Extract the (X, Y) coordinate from the center of the cell holding the provided text.  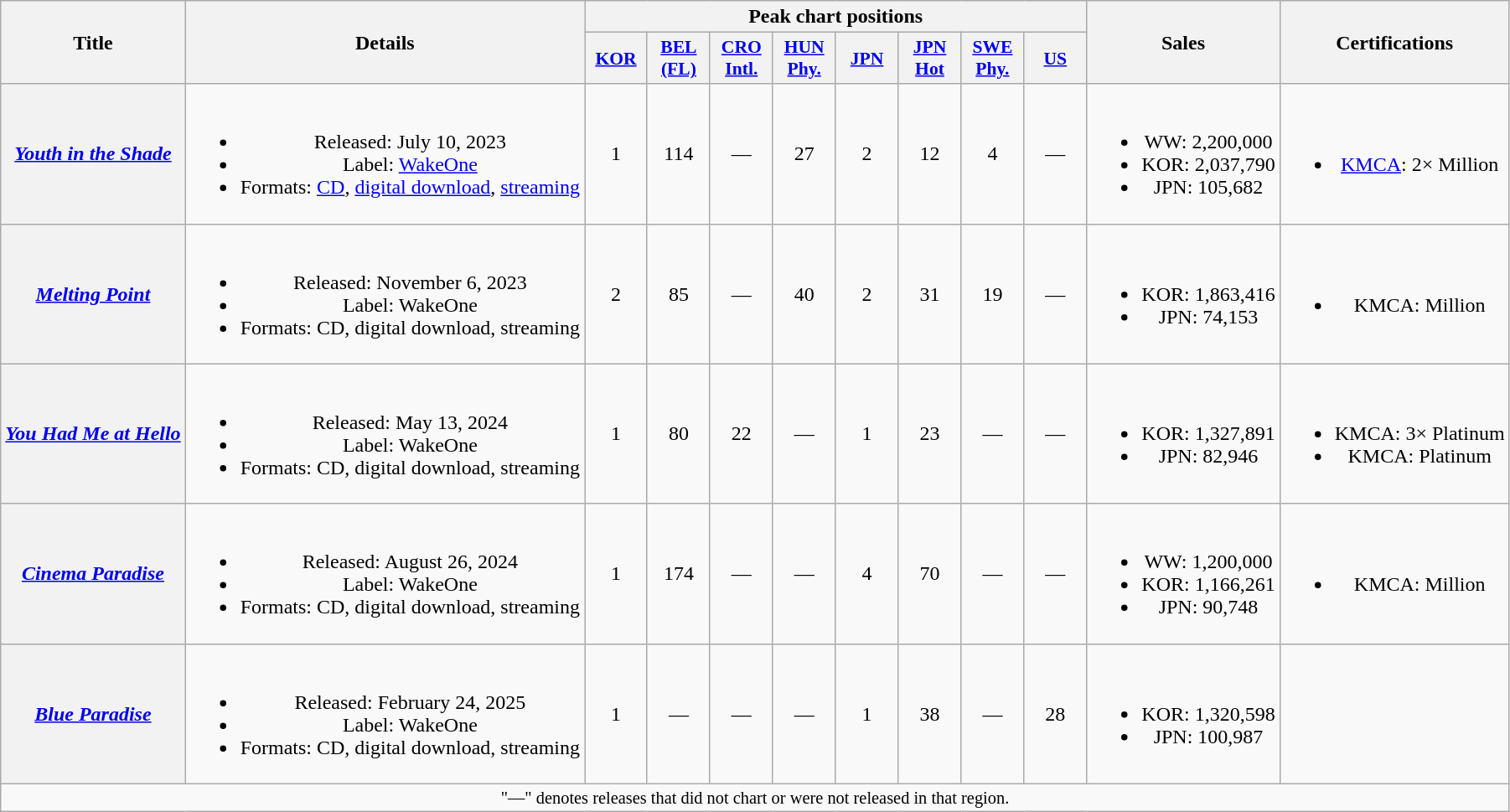
HUNPhy. (804, 59)
Released: May 13, 2024Label: WakeOneFormats: CD, digital download, streaming (385, 434)
Melting Point (93, 293)
85 (679, 293)
Blue Paradise (93, 714)
Cinema Paradise (93, 573)
BEL(FL) (679, 59)
Peak chart positions (836, 17)
174 (679, 573)
KMCA: 2× Million (1394, 154)
Certifications (1394, 42)
CROIntl. (741, 59)
JPNHot (930, 59)
Released: August 26, 2024Label: WakeOneFormats: CD, digital download, streaming (385, 573)
"—" denotes releases that did not chart or were not released in that region. (755, 798)
80 (679, 434)
12 (930, 154)
23 (930, 434)
Released: November 6, 2023Label: WakeOneFormats: CD, digital download, streaming (385, 293)
You Had Me at Hello (93, 434)
SWEPhy. (992, 59)
WW: 1,200,000KOR: 1,166,261JPN: 90,748 (1183, 573)
40 (804, 293)
WW: 2,200,000KOR: 2,037,790JPN: 105,682 (1183, 154)
114 (679, 154)
22 (741, 434)
KOR (617, 59)
Title (93, 42)
Released: July 10, 2023Label: WakeOneFormats: CD, digital download, streaming (385, 154)
Details (385, 42)
KOR: 1,327,891JPN: 82,946 (1183, 434)
KOR: 1,863,416JPN: 74,153 (1183, 293)
38 (930, 714)
27 (804, 154)
Sales (1183, 42)
KOR: 1,320,598JPN: 100,987 (1183, 714)
Youth in the Shade (93, 154)
Released: February 24, 2025Label: WakeOneFormats: CD, digital download, streaming (385, 714)
28 (1056, 714)
31 (930, 293)
JPN (866, 59)
KMCA: 3× PlatinumKMCA: Platinum (1394, 434)
US (1056, 59)
19 (992, 293)
70 (930, 573)
